Identify which cell holds the provided text, then report its (X, Y) central coordinate. 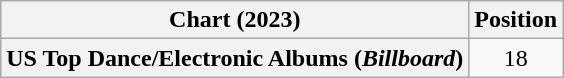
US Top Dance/Electronic Albums (Billboard) (235, 58)
Chart (2023) (235, 20)
18 (516, 58)
Position (516, 20)
